From the cell containing the given text, extract its center point as (x, y) coordinate. 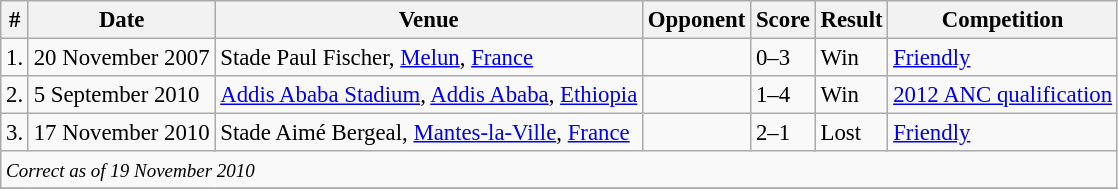
2–1 (784, 133)
Result (852, 20)
Stade Aimé Bergeal, Mantes-la-Ville, France (429, 133)
1–4 (784, 95)
Competition (1003, 20)
Venue (429, 20)
2012 ANC qualification (1003, 95)
Lost (852, 133)
0–3 (784, 58)
Date (121, 20)
Score (784, 20)
5 September 2010 (121, 95)
2. (15, 95)
Correct as of 19 November 2010 (560, 170)
20 November 2007 (121, 58)
Opponent (697, 20)
17 November 2010 (121, 133)
Addis Ababa Stadium, Addis Ababa, Ethiopia (429, 95)
3. (15, 133)
1. (15, 58)
Stade Paul Fischer, Melun, France (429, 58)
# (15, 20)
